Search for the cell housing the specified text and yield its (X, Y) center coordinate. 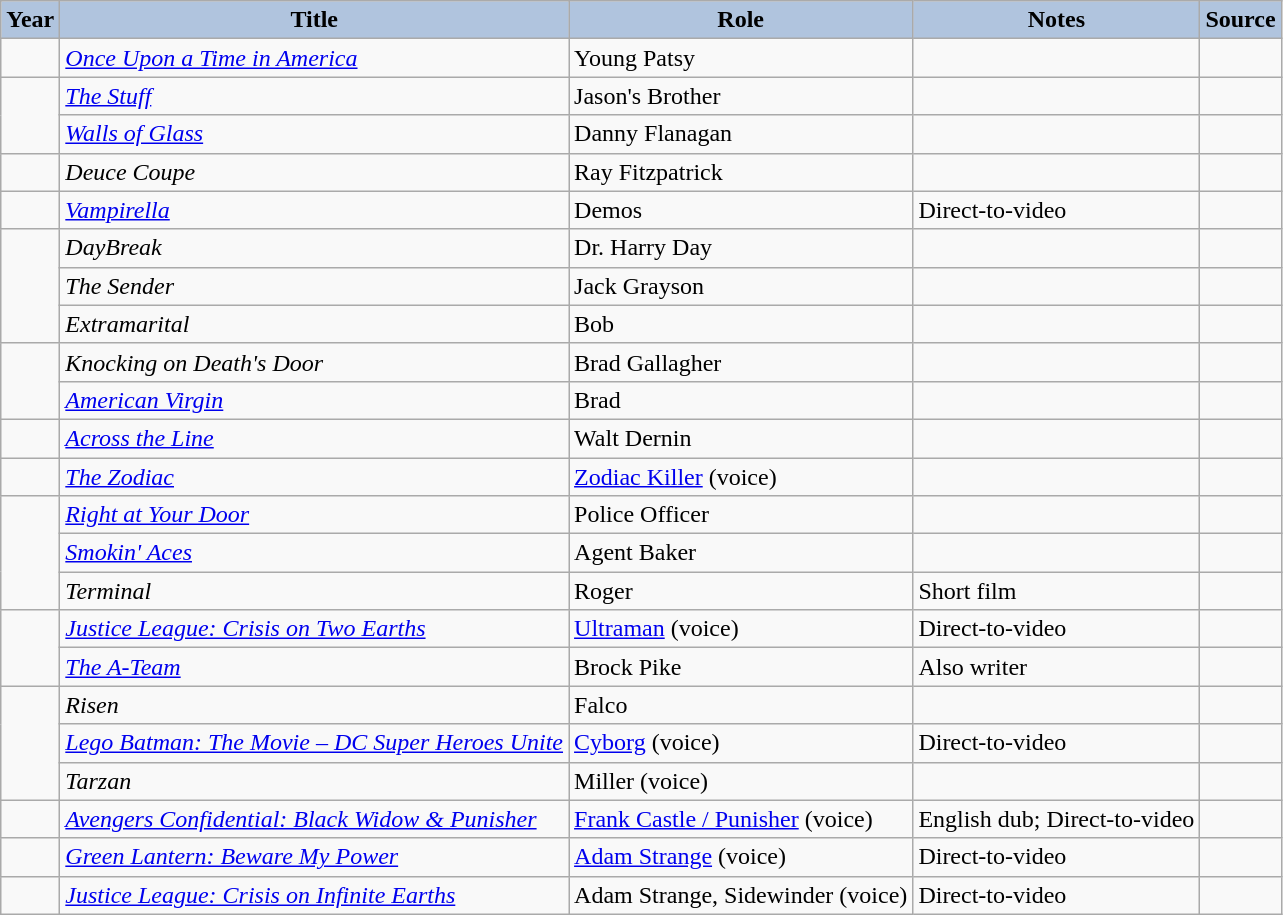
Bob (741, 324)
Justice League: Crisis on Infinite Earths (314, 895)
Demos (741, 210)
American Virgin (314, 400)
Across the Line (314, 438)
Deuce Coupe (314, 172)
Green Lantern: Beware My Power (314, 857)
Brock Pike (741, 667)
Ray Fitzpatrick (741, 172)
Danny Flanagan (741, 134)
Vampirella (314, 210)
Miller (voice) (741, 781)
Avengers Confidential: Black Widow & Punisher (314, 819)
Tarzan (314, 781)
Walt Dernin (741, 438)
DayBreak (314, 248)
Year (30, 20)
The A-Team (314, 667)
Dr. Harry Day (741, 248)
Terminal (314, 591)
Agent Baker (741, 553)
Role (741, 20)
Young Patsy (741, 58)
Smokin' Aces (314, 553)
Police Officer (741, 515)
Brad (741, 400)
Ultraman (voice) (741, 629)
Roger (741, 591)
Title (314, 20)
Brad Gallagher (741, 362)
Walls of Glass (314, 134)
The Zodiac (314, 477)
Justice League: Crisis on Two Earths (314, 629)
Knocking on Death's Door (314, 362)
Lego Batman: The Movie – DC Super Heroes Unite (314, 743)
Right at Your Door (314, 515)
Once Upon a Time in America (314, 58)
English dub; Direct-to-video (1056, 819)
Jason's Brother (741, 96)
Zodiac Killer (voice) (741, 477)
Risen (314, 705)
Adam Strange, Sidewinder (voice) (741, 895)
Extramarital (314, 324)
Jack Grayson (741, 286)
The Stuff (314, 96)
Short film (1056, 591)
The Sender (314, 286)
Also writer (1056, 667)
Adam Strange (voice) (741, 857)
Notes (1056, 20)
Source (1240, 20)
Cyborg (voice) (741, 743)
Frank Castle / Punisher (voice) (741, 819)
Falco (741, 705)
